Detect which cell encompasses the target text, then output its (X, Y) center coordinate. 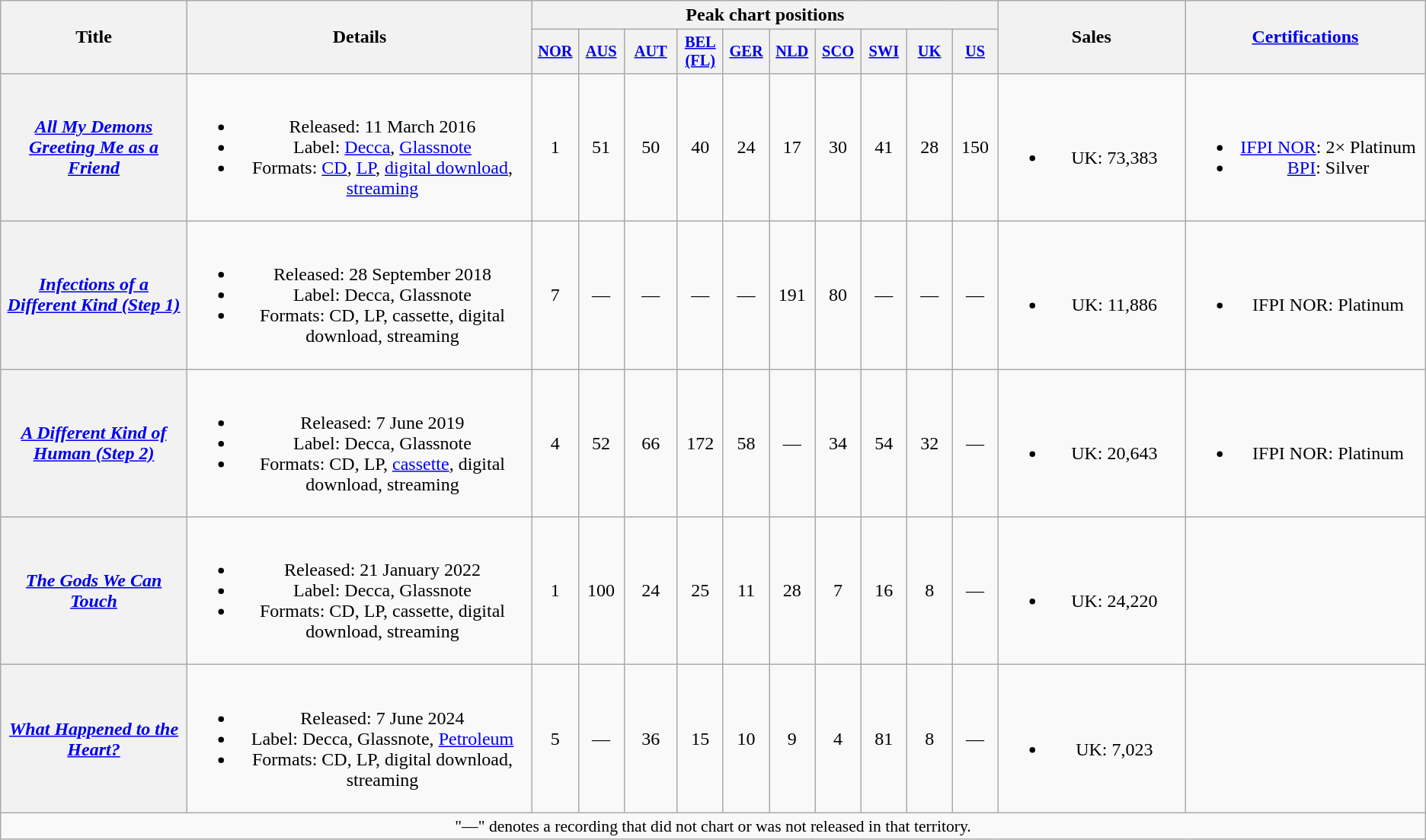
AUS (601, 52)
SCO (838, 52)
US (975, 52)
54 (884, 443)
58 (746, 443)
191 (792, 295)
AUT (651, 52)
UK: 11,886 (1092, 295)
40 (700, 147)
A Different Kind of Human (Step 2) (94, 443)
UK: 24,220 (1092, 591)
11 (746, 591)
30 (838, 147)
66 (651, 443)
NLD (792, 52)
5 (555, 739)
172 (700, 443)
Released: 21 January 2022Label: Decca, GlassnoteFormats: CD, LP, cassette, digital download, streaming (360, 591)
50 (651, 147)
Released: 28 September 2018Label: Decca, GlassnoteFormats: CD, LP, cassette, digital download, streaming (360, 295)
"—" denotes a recording that did not chart or was not released in that territory. (713, 826)
17 (792, 147)
UK: 73,383 (1092, 147)
Certifications (1306, 37)
Released: 11 March 2016Label: Decca, GlassnoteFormats: CD, LP, digital download, streaming (360, 147)
BEL(FL) (700, 52)
52 (601, 443)
9 (792, 739)
34 (838, 443)
80 (838, 295)
Title (94, 37)
Sales (1092, 37)
SWI (884, 52)
100 (601, 591)
10 (746, 739)
Details (360, 37)
15 (700, 739)
UK: 20,643 (1092, 443)
36 (651, 739)
GER (746, 52)
IFPI NOR: 2× PlatinumBPI: Silver (1306, 147)
Peak chart positions (765, 15)
41 (884, 147)
UK: 7,023 (1092, 739)
51 (601, 147)
NOR (555, 52)
UK (929, 52)
16 (884, 591)
32 (929, 443)
Released: 7 June 2024Label: Decca, Glassnote, PetroleumFormats: CD, LP, digital download, streaming (360, 739)
81 (884, 739)
Released: 7 June 2019Label: Decca, GlassnoteFormats: CD, LP, cassette, digital download, streaming (360, 443)
150 (975, 147)
What Happened to the Heart? (94, 739)
Infections of a Different Kind (Step 1) (94, 295)
The Gods We Can Touch (94, 591)
25 (700, 591)
All My Demons Greeting Me as a Friend (94, 147)
